Detect which cell encompasses the target text, then output its (x, y) center coordinate. 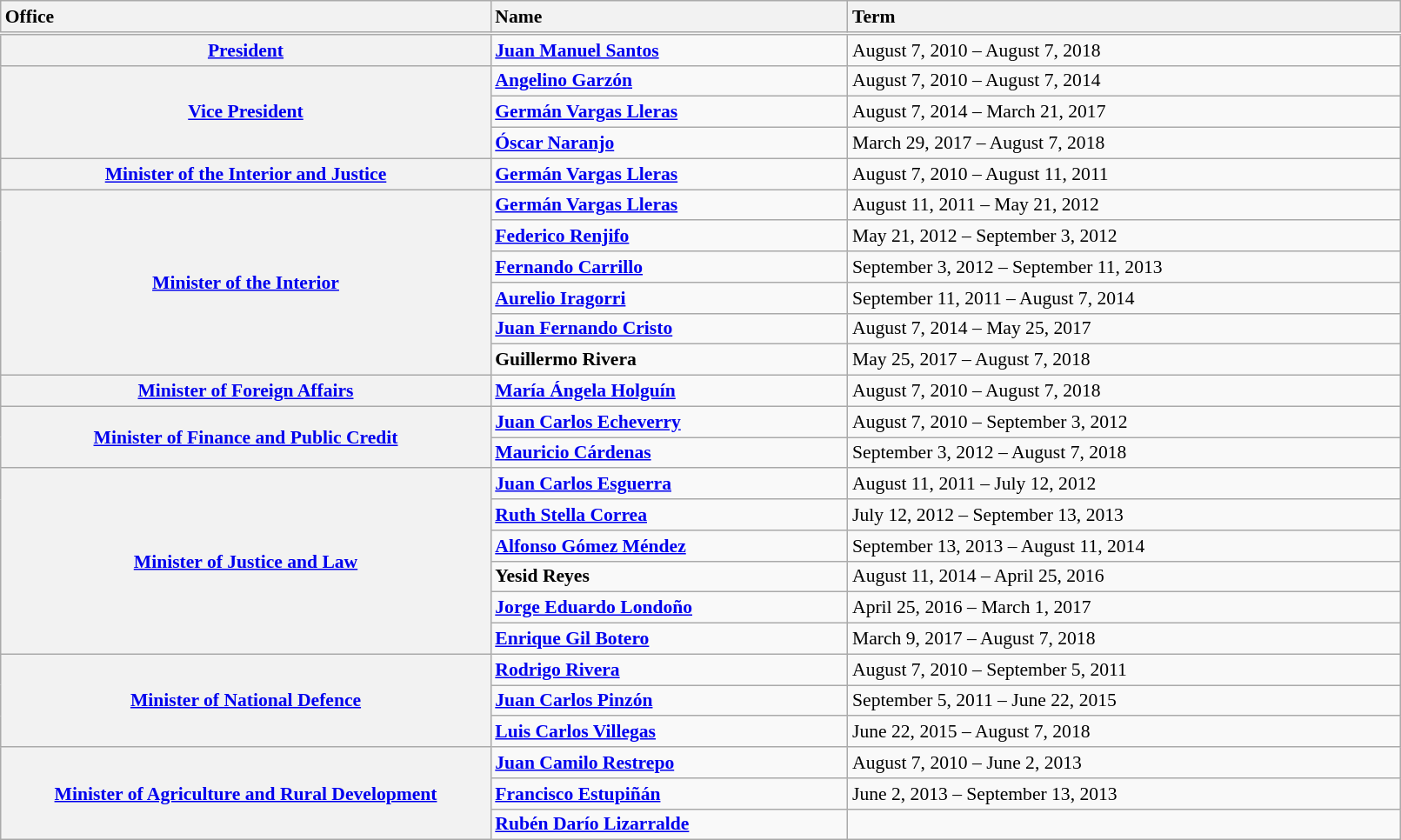
Juan Carlos Esguerra (670, 484)
Office (246, 17)
Ruth Stella Correa (670, 515)
September 3, 2012 – August 7, 2018 (1124, 453)
Enrique Gil Botero (670, 639)
Óscar Naranjo (670, 143)
Vice President (246, 111)
Minister of National Defence (246, 701)
Fernando Carrillo (670, 267)
Minister of the Interior and Justice (246, 174)
Francisco Estupiñán (670, 794)
Federico Renjifo (670, 237)
Rodrigo Rivera (670, 670)
Guillermo Rivera (670, 360)
March 29, 2017 – August 7, 2018 (1124, 143)
Angelino Garzón (670, 81)
September 5, 2011 – June 22, 2015 (1124, 701)
September 13, 2013 – August 11, 2014 (1124, 546)
Minister of Justice and Law (246, 562)
March 9, 2017 – August 7, 2018 (1124, 639)
Name (670, 17)
July 12, 2012 – September 13, 2013 (1124, 515)
August 11, 2014 – April 25, 2016 (1124, 577)
Minister of Finance and Public Credit (246, 437)
May 25, 2017 – August 7, 2018 (1124, 360)
Juan Carlos Pinzón (670, 701)
May 21, 2012 – September 3, 2012 (1124, 237)
August 7, 2014 – March 21, 2017 (1124, 112)
Jorge Eduardo Londoño (670, 608)
August 7, 2010 – August 11, 2011 (1124, 174)
President (246, 49)
Juan Carlos Echeverry (670, 422)
Minister of Agriculture and Rural Development (246, 793)
June 2, 2013 – September 13, 2013 (1124, 794)
Juan Fernando Cristo (670, 329)
Aurelio Iragorri (670, 298)
Alfonso Gómez Méndez (670, 546)
Juan Manuel Santos (670, 49)
Rubén Darío Lizarralde (670, 824)
August 7, 2014 – May 25, 2017 (1124, 329)
Mauricio Cárdenas (670, 453)
August 7, 2010 – June 2, 2013 (1124, 763)
Juan Camilo Restrepo (670, 763)
Luis Carlos Villegas (670, 732)
September 11, 2011 – August 7, 2014 (1124, 298)
August 11, 2011 – July 12, 2012 (1124, 484)
September 3, 2012 – September 11, 2013 (1124, 267)
Term (1124, 17)
Yesid Reyes (670, 577)
Minister of the Interior (246, 283)
Minister of Foreign Affairs (246, 391)
April 25, 2016 – March 1, 2017 (1124, 608)
August 7, 2010 – August 7, 2014 (1124, 81)
August 7, 2010 – September 5, 2011 (1124, 670)
María Ángela Holguín (670, 391)
June 22, 2015 – August 7, 2018 (1124, 732)
August 11, 2011 – May 21, 2012 (1124, 205)
August 7, 2010 – September 3, 2012 (1124, 422)
